Find where the given text appears and provide that cell's center as [x, y] coordinate. 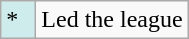
Led the league [112, 20]
* [18, 20]
